Return [x, y] of the center of cell containing provided text 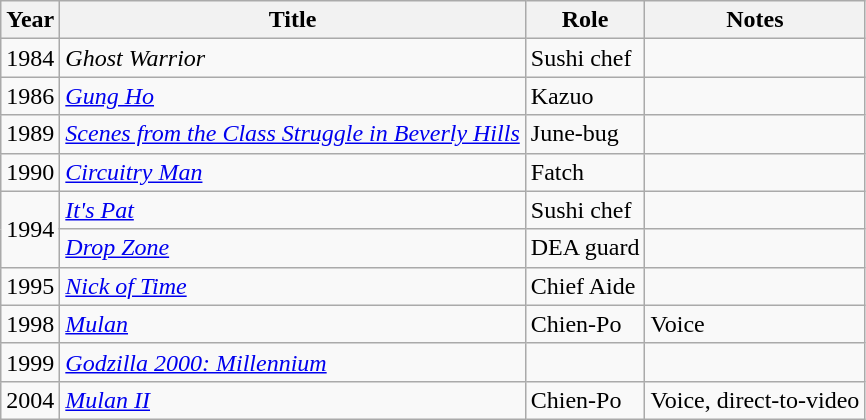
Mulan [292, 324]
Role [585, 20]
1989 [30, 134]
Kazuo [585, 96]
1998 [30, 324]
Mulan II [292, 400]
2004 [30, 400]
Scenes from the Class Struggle in Beverly Hills [292, 134]
1984 [30, 58]
1990 [30, 172]
Godzilla 2000: Millennium [292, 362]
Year [30, 20]
1994 [30, 229]
Ghost Warrior [292, 58]
DEA guard [585, 248]
1986 [30, 96]
Title [292, 20]
Fatch [585, 172]
Gung Ho [292, 96]
Circuitry Man [292, 172]
1999 [30, 362]
1995 [30, 286]
Notes [755, 20]
Chief Aide [585, 286]
Drop Zone [292, 248]
Voice, direct-to-video [755, 400]
June-bug [585, 134]
Nick of Time [292, 286]
Voice [755, 324]
It's Pat [292, 210]
